Provide the (X, Y) coordinate of the cell's center where the given text is located.  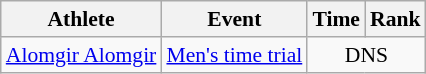
Event (234, 19)
DNS (366, 55)
Athlete (82, 19)
Men's time trial (234, 55)
Time (336, 19)
Alomgir Alomgir (82, 55)
Rank (396, 19)
